Determine the (X, Y) coordinate at the center of the cell enclosing the given text.  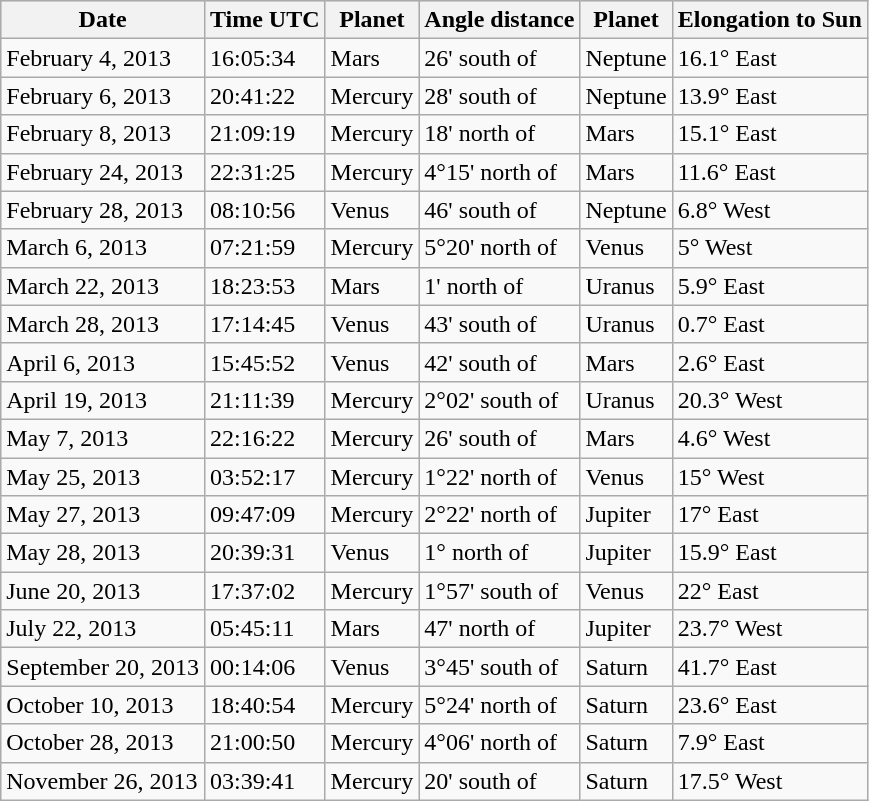
February 4, 2013 (103, 58)
February 28, 2013 (103, 210)
20:41:22 (264, 96)
21:09:19 (264, 134)
18' north of (500, 134)
0.7° East (770, 324)
3°45' south of (500, 667)
March 28, 2013 (103, 324)
March 6, 2013 (103, 248)
March 22, 2013 (103, 286)
October 28, 2013 (103, 743)
20' south of (500, 781)
1°22' north of (500, 477)
16.1° East (770, 58)
2.6° East (770, 362)
7.9° East (770, 743)
17:14:45 (264, 324)
July 22, 2013 (103, 629)
43' south of (500, 324)
21:11:39 (264, 400)
23.7° West (770, 629)
08:10:56 (264, 210)
17° East (770, 515)
1' north of (500, 286)
June 20, 2013 (103, 591)
November 26, 2013 (103, 781)
February 6, 2013 (103, 96)
Angle distance (500, 20)
20.3° West (770, 400)
03:39:41 (264, 781)
05:45:11 (264, 629)
6.8° West (770, 210)
20:39:31 (264, 553)
17:37:02 (264, 591)
11.6° East (770, 172)
07:21:59 (264, 248)
2°02' south of (500, 400)
17.5° West (770, 781)
5°20' north of (500, 248)
16:05:34 (264, 58)
18:23:53 (264, 286)
2°22' north of (500, 515)
5° West (770, 248)
May 25, 2013 (103, 477)
Time UTC (264, 20)
13.9° East (770, 96)
September 20, 2013 (103, 667)
May 28, 2013 (103, 553)
April 6, 2013 (103, 362)
46' south of (500, 210)
Date (103, 20)
22° East (770, 591)
February 8, 2013 (103, 134)
5°24' north of (500, 705)
1° north of (500, 553)
41.7° East (770, 667)
03:52:17 (264, 477)
4°06' north of (500, 743)
4.6° West (770, 438)
18:40:54 (264, 705)
23.6° East (770, 705)
May 7, 2013 (103, 438)
Elongation to Sun (770, 20)
15:45:52 (264, 362)
22:31:25 (264, 172)
42' south of (500, 362)
00:14:06 (264, 667)
15.1° East (770, 134)
4°15' north of (500, 172)
15.9° East (770, 553)
28' south of (500, 96)
22:16:22 (264, 438)
April 19, 2013 (103, 400)
1°57' south of (500, 591)
15° West (770, 477)
May 27, 2013 (103, 515)
5.9° East (770, 286)
21:00:50 (264, 743)
09:47:09 (264, 515)
October 10, 2013 (103, 705)
47' north of (500, 629)
February 24, 2013 (103, 172)
